Capture the cell that displays the provided text and extract its [X, Y] central coordinate. 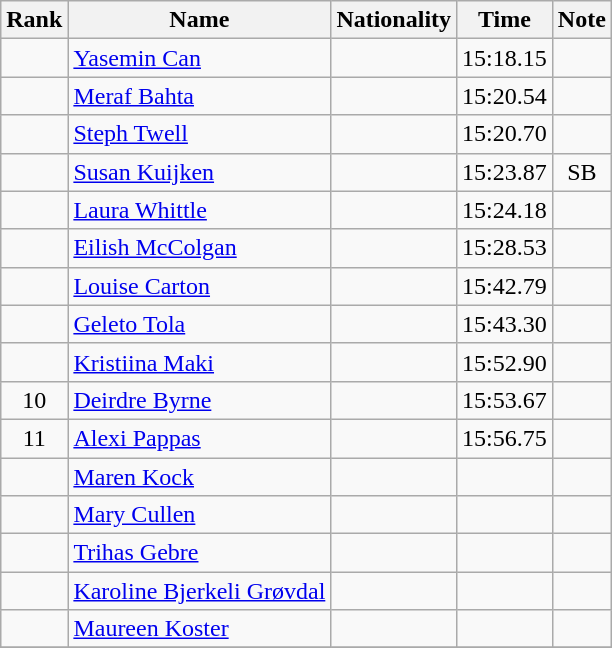
Mary Cullen [200, 515]
15:20.54 [505, 96]
15:20.70 [505, 134]
15:53.67 [505, 400]
15:56.75 [505, 438]
Time [505, 20]
Maren Kock [200, 477]
Alexi Pappas [200, 438]
15:24.18 [505, 210]
Note [582, 20]
Karoline Bjerkeli Grøvdal [200, 591]
15:28.53 [505, 248]
Deirdre Byrne [200, 400]
Laura Whittle [200, 210]
Meraf Bahta [200, 96]
15:52.90 [505, 362]
Maureen Koster [200, 629]
Steph Twell [200, 134]
10 [34, 400]
Yasemin Can [200, 58]
15:42.79 [505, 286]
11 [34, 438]
15:18.15 [505, 58]
Trihas Gebre [200, 553]
15:43.30 [505, 324]
Name [200, 20]
Eilish McColgan [200, 248]
15:23.87 [505, 172]
Louise Carton [200, 286]
Nationality [394, 20]
Geleto Tola [200, 324]
SB [582, 172]
Rank [34, 20]
Susan Kuijken [200, 172]
Kristiina Maki [200, 362]
